Pinpoint the cell where the given text exists, returning its [x, y] midpoint coordinate. 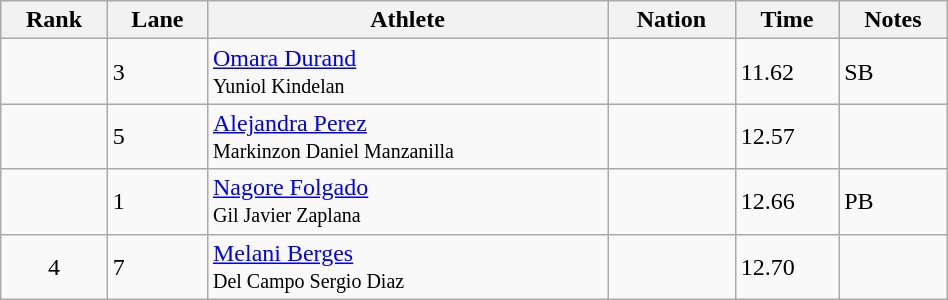
3 [157, 72]
Rank [54, 20]
1 [157, 202]
Nation [672, 20]
Melani BergesDel Campo Sergio Diaz [407, 266]
Time [786, 20]
Omara DurandYuniol Kindelan [407, 72]
11.62 [786, 72]
Nagore FolgadoGil Javier Zaplana [407, 202]
Lane [157, 20]
Notes [894, 20]
Alejandra PerezMarkinzon Daniel Manzanilla [407, 136]
12.70 [786, 266]
7 [157, 266]
12.57 [786, 136]
Athlete [407, 20]
SB [894, 72]
4 [54, 266]
12.66 [786, 202]
5 [157, 136]
PB [894, 202]
